Search for the cell housing the specified text and yield its [x, y] center coordinate. 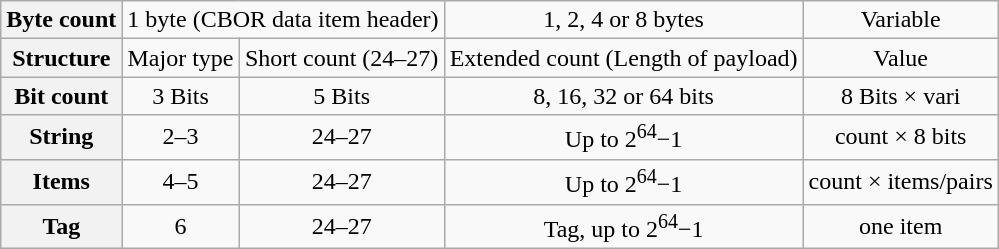
count × 8 bits [900, 138]
one item [900, 226]
4–5 [180, 182]
1 byte (CBOR data item header) [283, 20]
Variable [900, 20]
1, 2, 4 or 8 bytes [624, 20]
2–3 [180, 138]
Short count (24–27) [342, 58]
Value [900, 58]
String [62, 138]
6 [180, 226]
Bit count [62, 96]
Major type [180, 58]
5 Bits [342, 96]
Structure [62, 58]
8, 16, 32 or 64 bits [624, 96]
Tag [62, 226]
Byte count [62, 20]
Items [62, 182]
Extended count (Length of payload) [624, 58]
8 Bits × vari [900, 96]
Tag, up to 264−1 [624, 226]
count × items/pairs [900, 182]
3 Bits [180, 96]
